Search for the cell housing the specified text and yield its [x, y] center coordinate. 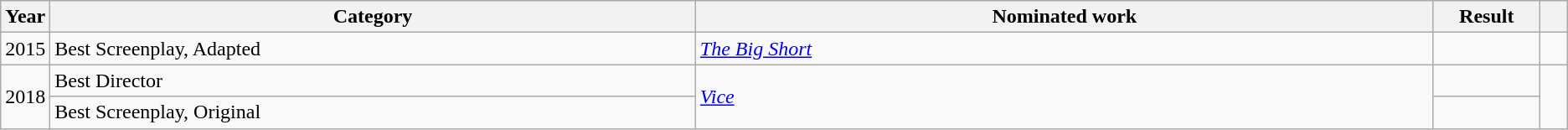
Result [1486, 17]
Category [374, 17]
2015 [25, 49]
Best Screenplay, Adapted [374, 49]
The Big Short [1064, 49]
Best Screenplay, Original [374, 112]
Year [25, 17]
Vice [1064, 96]
2018 [25, 96]
Nominated work [1064, 17]
Best Director [374, 81]
